For the text-containing cell, return its midpoint in (X, Y) coordinate format. 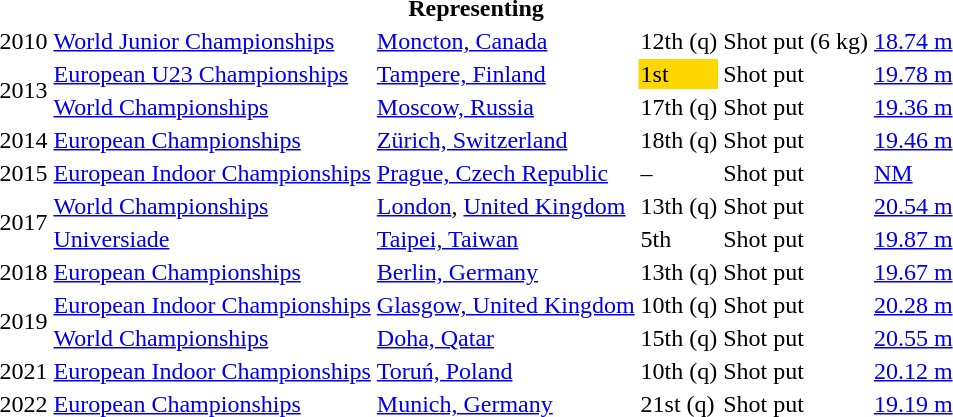
18th (q) (679, 140)
Shot put (6 kg) (796, 41)
17th (q) (679, 107)
Doha, Qatar (506, 338)
Tampere, Finland (506, 74)
Universiade (212, 239)
Glasgow, United Kingdom (506, 305)
12th (q) (679, 41)
Berlin, Germany (506, 272)
Toruń, Poland (506, 371)
World Junior Championships (212, 41)
5th (679, 239)
Moscow, Russia (506, 107)
Zürich, Switzerland (506, 140)
15th (q) (679, 338)
Taipei, Taiwan (506, 239)
Prague, Czech Republic (506, 173)
Moncton, Canada (506, 41)
London, United Kingdom (506, 206)
European U23 Championships (212, 74)
– (679, 173)
1st (679, 74)
